For the text-containing cell, return its midpoint in (X, Y) coordinate format. 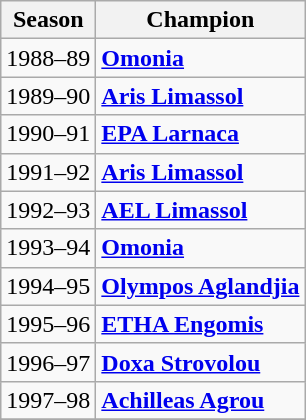
1997–98 (48, 400)
ETHA Engomis (200, 324)
1991–92 (48, 172)
1995–96 (48, 324)
1990–91 (48, 134)
Achilleas Agrou (200, 400)
Season (48, 20)
1988–89 (48, 58)
1993–94 (48, 248)
Olympos Aglandjia (200, 286)
1989–90 (48, 96)
1994–95 (48, 286)
1996–97 (48, 362)
EPA Larnaca (200, 134)
AEL Limassol (200, 210)
Doxa Strovolou (200, 362)
Champion (200, 20)
1992–93 (48, 210)
